Find where the given text appears and provide that cell's center as (x, y) coordinate. 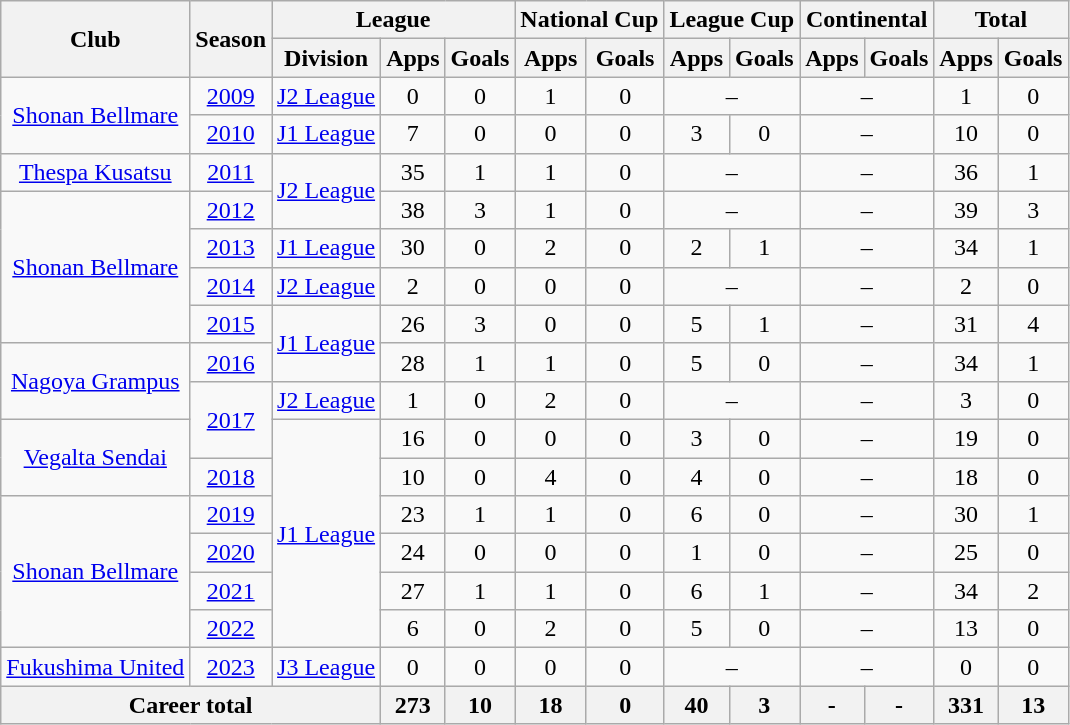
25 (966, 553)
Vegalta Sendai (96, 457)
2009 (231, 96)
Nagoya Grampus (96, 381)
36 (966, 172)
2015 (231, 324)
40 (696, 705)
2014 (231, 286)
273 (413, 705)
2017 (231, 419)
23 (413, 515)
2020 (231, 553)
16 (413, 438)
Career total (191, 705)
Season (231, 39)
League Cup (732, 20)
Continental (867, 20)
331 (966, 705)
28 (413, 362)
2013 (231, 248)
39 (966, 210)
Club (96, 39)
2012 (231, 210)
26 (413, 324)
League (394, 20)
38 (413, 210)
27 (413, 591)
2023 (231, 667)
35 (413, 172)
7 (413, 134)
2018 (231, 477)
2022 (231, 629)
National Cup (590, 20)
Thespa Kusatsu (96, 172)
2016 (231, 362)
2019 (231, 515)
Total (1001, 20)
2011 (231, 172)
19 (966, 438)
31 (966, 324)
Division (326, 58)
24 (413, 553)
2010 (231, 134)
J3 League (326, 667)
2021 (231, 591)
Fukushima United (96, 667)
